Output the [x, y] coordinate of the center of the cell containing the given text.  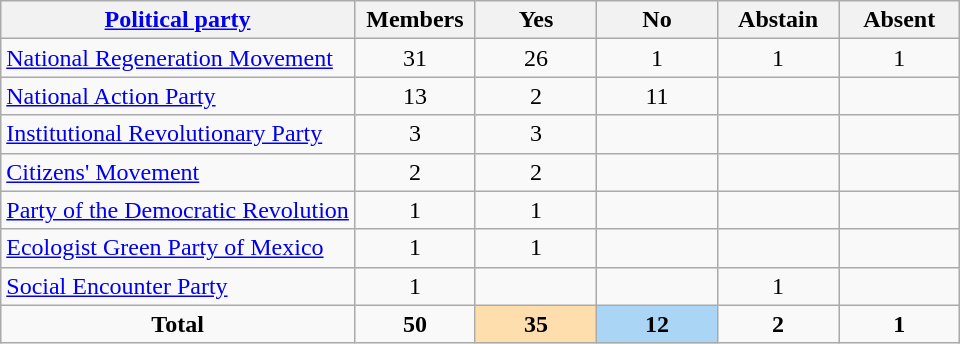
Absent [900, 20]
Yes [536, 20]
50 [414, 324]
Abstain [778, 20]
National Action Party [178, 96]
Citizens' Movement [178, 172]
11 [658, 96]
26 [536, 58]
National Regeneration Movement [178, 58]
Institutional Revolutionary Party [178, 134]
Party of the Democratic Revolution [178, 210]
Political party [178, 20]
31 [414, 58]
35 [536, 324]
Ecologist Green Party of Mexico [178, 248]
13 [414, 96]
12 [658, 324]
Total [178, 324]
Members [414, 20]
Social Encounter Party [178, 286]
No [658, 20]
